Return the (X, Y) coordinate for the center point of the cell that contains the specified text.  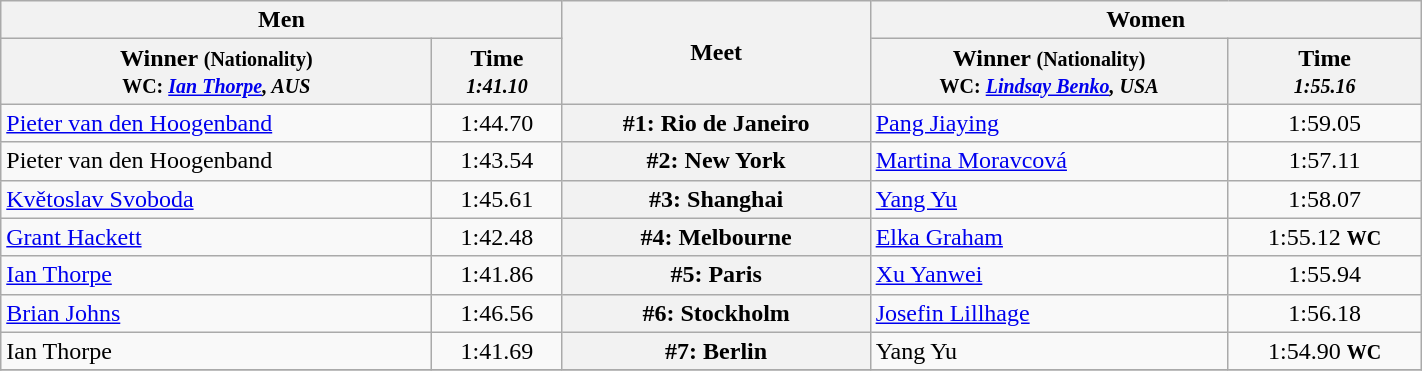
1:41.69 (497, 351)
Time 1:41.10 (497, 72)
1:41.86 (497, 275)
1:55.12 WC (1324, 237)
#7: Berlin (716, 351)
Josefin Lillhage (1049, 313)
1:58.07 (1324, 199)
1:54.90 WC (1324, 351)
1:57.11 (1324, 161)
#6: Stockholm (716, 313)
Xu Yanwei (1049, 275)
Men (282, 20)
Winner (Nationality) WC: Ian Thorpe, AUS (216, 72)
#4: Melbourne (716, 237)
Grant Hackett (216, 237)
1:42.48 (497, 237)
1:46.56 (497, 313)
Winner (Nationality) WC: Lindsay Benko, USA (1049, 72)
1:44.70 (497, 123)
Pang Jiaying (1049, 123)
#5: Paris (716, 275)
Elka Graham (1049, 237)
#3: Shanghai (716, 199)
Women (1146, 20)
1:45.61 (497, 199)
1:55.94 (1324, 275)
Brian Johns (216, 313)
Květoslav Svoboda (216, 199)
#1: Rio de Janeiro (716, 123)
Time 1:55.16 (1324, 72)
Martina Moravcová (1049, 161)
1:43.54 (497, 161)
Meet (716, 52)
#2: New York (716, 161)
1:59.05 (1324, 123)
1:56.18 (1324, 313)
